Find where the given text appears and provide that cell's center as [x, y] coordinate. 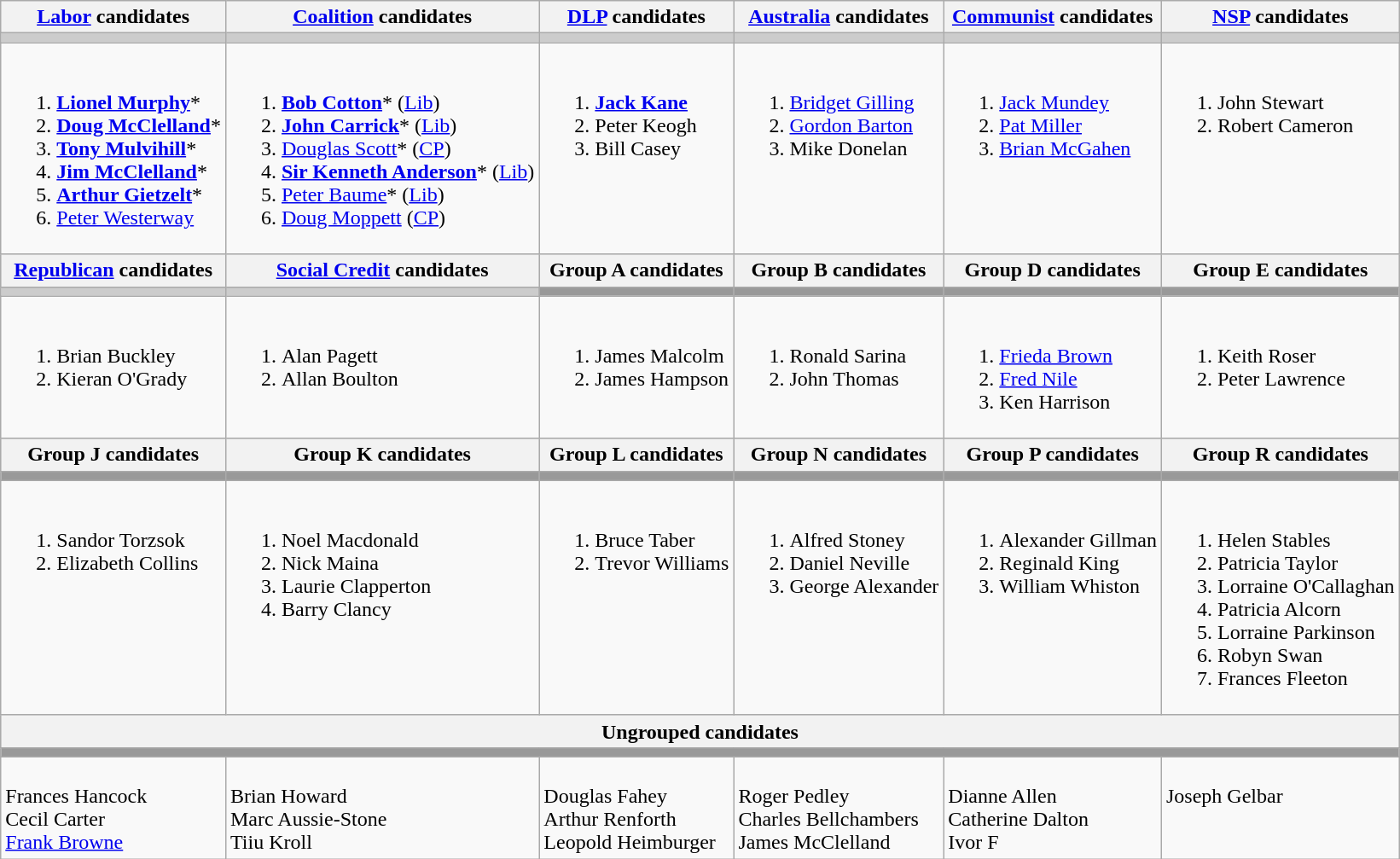
Group D candidates [1053, 270]
Ungrouped candidates [700, 731]
Coalition candidates [382, 17]
Jack KanePeter KeoghBill Casey [636, 148]
Alexander GillmanReginald KingWilliam Whiston [1053, 597]
John StewartRobert Cameron [1280, 148]
James MalcolmJames Hampson [636, 367]
Alan PagettAllan Boulton [382, 367]
Douglas Fahey Arthur Renforth Leopold Heimburger [636, 807]
Jack MundeyPat MillerBrian McGahen [1053, 148]
Group N candidates [839, 455]
DLP candidates [636, 17]
Roger Pedley Charles Bellchambers James McClelland [839, 807]
Australia candidates [839, 17]
Helen StablesPatricia TaylorLorraine O'CallaghanPatricia AlcornLorraine ParkinsonRobyn SwanFrances Fleeton [1280, 597]
Noel MacdonaldNick MainaLaurie ClappertonBarry Clancy [382, 597]
Communist candidates [1053, 17]
Group P candidates [1053, 455]
Bruce TaberTrevor Williams [636, 597]
Group K candidates [382, 455]
Lionel Murphy*Doug McClelland*Tony Mulvihill*Jim McClelland*Arthur Gietzelt*Peter Westerway [113, 148]
Group R candidates [1280, 455]
Ronald SarinaJohn Thomas [839, 367]
Group J candidates [113, 455]
Republican candidates [113, 270]
Labor candidates [113, 17]
Group A candidates [636, 270]
Group B candidates [839, 270]
Keith RoserPeter Lawrence [1280, 367]
Dianne Allen Catherine Dalton Ivor F [1053, 807]
Frances Hancock Cecil Carter Frank Browne [113, 807]
Alfred StoneyDaniel NevilleGeorge Alexander [839, 597]
Sandor TorzsokElizabeth Collins [113, 597]
Joseph Gelbar [1280, 807]
Group E candidates [1280, 270]
NSP candidates [1280, 17]
Frieda BrownFred NileKen Harrison [1053, 367]
Brian BuckleyKieran O'Grady [113, 367]
Bob Cotton* (Lib)John Carrick* (Lib)Douglas Scott* (CP)Sir Kenneth Anderson* (Lib)Peter Baume* (Lib)Doug Moppett (CP) [382, 148]
Social Credit candidates [382, 270]
Bridget GillingGordon BartonMike Donelan [839, 148]
Brian Howard Marc Aussie-Stone Tiiu Kroll [382, 807]
Group L candidates [636, 455]
